Extract the (X, Y) coordinate from the center of the cell holding the provided text.  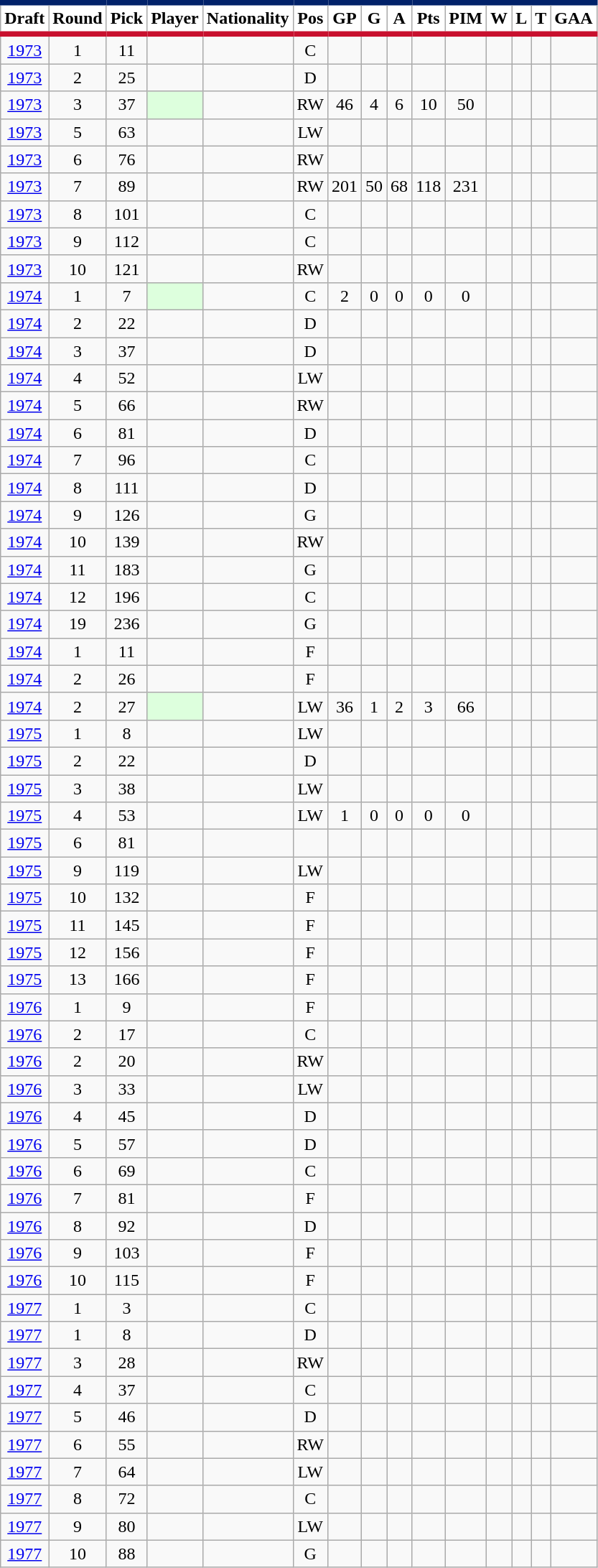
115 (126, 1281)
20 (126, 1062)
45 (126, 1116)
118 (429, 187)
Pts (429, 19)
38 (126, 788)
236 (126, 624)
76 (126, 159)
13 (78, 980)
103 (126, 1253)
PIM (466, 19)
68 (399, 187)
156 (126, 952)
64 (126, 1472)
80 (126, 1526)
Player (175, 19)
69 (126, 1171)
119 (126, 871)
112 (126, 241)
183 (126, 570)
132 (126, 898)
Nationality (248, 19)
101 (126, 214)
17 (126, 1034)
19 (78, 624)
A (399, 19)
89 (126, 187)
27 (126, 706)
196 (126, 597)
W (500, 19)
55 (126, 1444)
L (521, 19)
139 (126, 542)
126 (126, 515)
53 (126, 816)
Draft (24, 19)
33 (126, 1089)
121 (126, 269)
Round (78, 19)
Pick (126, 19)
GAA (574, 19)
T (541, 19)
26 (126, 679)
166 (126, 980)
Pos (310, 19)
201 (345, 187)
72 (126, 1499)
GP (345, 19)
96 (126, 460)
231 (466, 187)
57 (126, 1143)
36 (345, 706)
28 (126, 1363)
111 (126, 488)
25 (126, 78)
92 (126, 1226)
145 (126, 925)
88 (126, 1554)
52 (126, 379)
63 (126, 132)
